Determine the [x, y] coordinate at the center of the cell enclosing the given text.  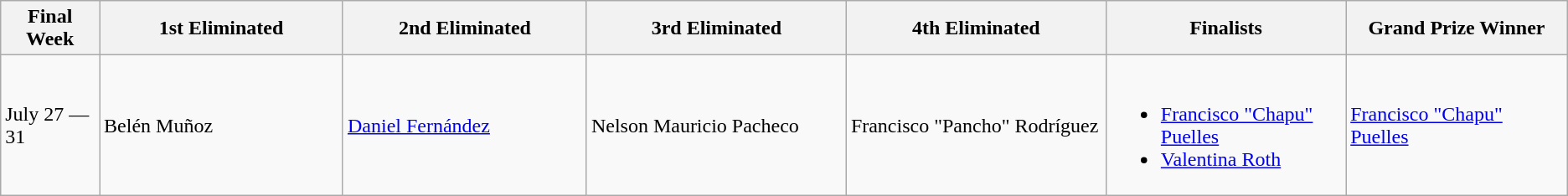
Belén Muñoz [221, 126]
Francisco "Chapu" Puelles [1457, 126]
Francisco "Pancho" Rodríguez [976, 126]
1st Eliminated [221, 28]
2nd Eliminated [464, 28]
Grand Prize Winner [1457, 28]
3rd Eliminated [716, 28]
4th Eliminated [976, 28]
July 27 — 31 [50, 126]
Finalists [1225, 28]
Final Week [50, 28]
Daniel Fernández [464, 126]
Francisco "Chapu" PuellesValentina Roth [1225, 126]
Nelson Mauricio Pacheco [716, 126]
